Detect which cell encompasses the target text, then output its [x, y] center coordinate. 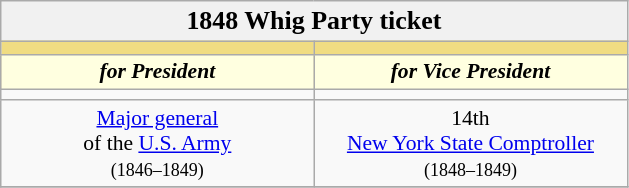
Major generalof the U.S. Army(1846–1849) [158, 144]
1848 Whig Party ticket [314, 21]
for President [158, 72]
14thNew York State Comptroller(1848–1849) [470, 144]
for Vice President [470, 72]
